From the cell containing the given text, extract its center point as [X, Y] coordinate. 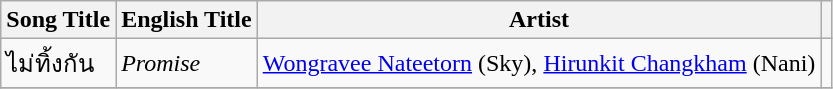
Wongravee Nateetorn (Sky), Hirunkit Changkham (Nani) [539, 64]
Promise [187, 64]
English Title [187, 20]
Song Title [58, 20]
Artist [539, 20]
ไม่ทิ้งกัน [58, 64]
